Provide the [X, Y] coordinate of the cell's center where the given text is located.  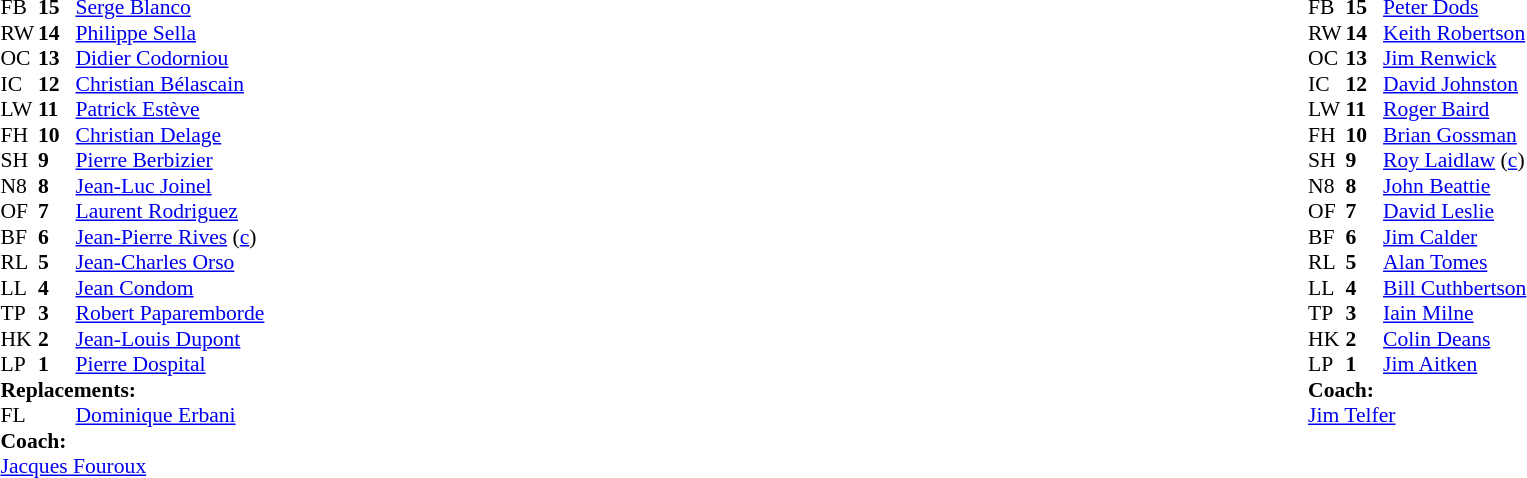
Jim Aitken [1454, 365]
Jean-Pierre Rives (c) [170, 237]
Iain Milne [1454, 313]
Bill Cuthbertson [1454, 288]
Roy Laidlaw (c) [1454, 161]
Colin Deans [1454, 339]
Patrick Estève [170, 109]
Jim Telfer [1417, 415]
Alan Tomes [1454, 263]
Jim Calder [1454, 237]
Jean-Louis Dupont [170, 339]
Laurent Rodriguez [170, 211]
Jim Renwick [1454, 59]
Didier Codorniou [170, 59]
Christian Bélascain [170, 84]
Pierre Dospital [170, 365]
Jean Condom [170, 288]
Jean-Luc Joinel [170, 186]
Philippe Sella [170, 33]
Jean-Charles Orso [170, 263]
David Leslie [1454, 211]
Robert Paparemborde [170, 313]
David Johnston [1454, 84]
Roger Baird [1454, 109]
Pierre Berbizier [170, 161]
Replacements: [132, 390]
John Beattie [1454, 186]
Christian Delage [170, 135]
Brian Gossman [1454, 135]
FL [19, 415]
Keith Robertson [1454, 33]
Dominique Erbani [170, 415]
